For the text-containing cell, return its midpoint in (x, y) coordinate format. 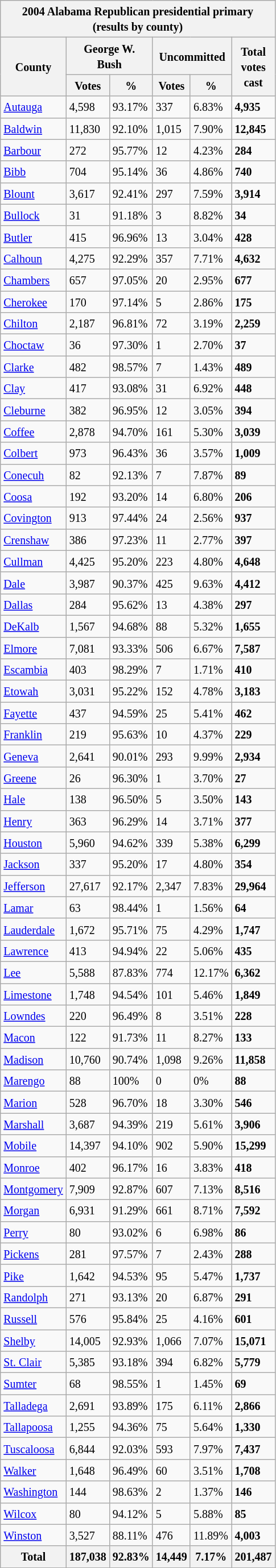
97.57% (131, 1254)
661 (171, 1210)
4.29% (211, 929)
12,845 (253, 128)
6.80% (211, 496)
7.87% (211, 475)
9.99% (211, 756)
489 (253, 367)
85 (253, 1513)
354 (253, 864)
740 (253, 172)
3 (171, 215)
415 (88, 237)
1,015 (171, 128)
7.90% (211, 128)
Clay (33, 388)
902 (171, 1146)
16 (171, 1167)
Talladega (33, 1405)
89 (253, 475)
144 (88, 1492)
98.29% (131, 670)
5.32% (211, 626)
95.62% (131, 604)
6,931 (88, 1210)
435 (253, 951)
Cherokee (33, 302)
Hale (33, 799)
Etowah (33, 691)
6.87% (211, 1297)
92.93% (131, 1340)
22 (171, 951)
8.27% (211, 1038)
6.83% (211, 107)
34 (253, 215)
101 (171, 994)
Marengo (33, 1081)
Colbert (33, 453)
228 (253, 1016)
7.13% (211, 1189)
93.33% (131, 648)
92.17% (131, 886)
Choctaw (33, 345)
94.36% (131, 1427)
1,567 (88, 626)
1,648 (88, 1470)
91.73% (131, 1038)
27,617 (88, 886)
Jefferson (33, 886)
3.04% (211, 237)
100% (131, 1081)
3,039 (253, 432)
377 (253, 821)
7,437 (253, 1449)
973 (88, 453)
Morgan (33, 1210)
Pike (33, 1275)
95.77% (131, 150)
2,641 (88, 756)
Bibb (33, 172)
86 (253, 1232)
94.94% (131, 951)
4,275 (88, 258)
5.06% (211, 951)
7,592 (253, 1210)
Bullock (33, 215)
223 (171, 561)
94.59% (131, 713)
14,397 (88, 1146)
10 (171, 735)
3.57% (211, 453)
Autauga (33, 107)
24 (171, 518)
County (33, 67)
161 (171, 432)
339 (171, 843)
476 (171, 1535)
2.77% (211, 540)
1.43% (211, 367)
506 (171, 648)
Lee (33, 972)
Marshall (33, 1124)
448 (253, 388)
Shelby (33, 1340)
2,878 (88, 432)
Houston (33, 843)
Chambers (33, 280)
Dallas (33, 604)
8 (171, 1016)
146 (253, 1492)
2,691 (88, 1405)
7.83% (211, 886)
2.95% (211, 280)
8.71% (211, 1210)
1,849 (253, 994)
4.78% (211, 691)
94.70% (131, 432)
271 (88, 1297)
482 (88, 367)
93.17% (131, 107)
576 (88, 1318)
Randolph (33, 1297)
37 (253, 345)
288 (253, 1254)
Tallapoosa (33, 1427)
677 (253, 280)
95.14% (131, 172)
0% (211, 1081)
8,516 (253, 1189)
1.71% (211, 670)
14,449 (171, 1557)
4.38% (211, 604)
91.18% (131, 215)
Washington (33, 1492)
281 (88, 1254)
Russell (33, 1318)
6.11% (211, 1405)
Barbour (33, 150)
6,299 (253, 843)
11.89% (211, 1535)
92.13% (131, 475)
7,587 (253, 648)
Greene (33, 778)
6.67% (211, 648)
937 (253, 518)
10,760 (88, 1059)
1,330 (253, 1427)
386 (88, 540)
220 (88, 1016)
4,003 (253, 1535)
92.03% (131, 1449)
97.30% (131, 345)
27 (253, 778)
363 (88, 821)
94.62% (131, 843)
Madison (33, 1059)
92.10% (131, 128)
Lawrence (33, 951)
Pickens (33, 1254)
82 (88, 475)
Montgomery (33, 1189)
Baldwin (33, 128)
206 (253, 496)
Totalvotescast (253, 67)
Limestone (33, 994)
607 (171, 1189)
357 (171, 258)
Winston (33, 1535)
Tuscaloosa (33, 1449)
1.45% (211, 1384)
1,066 (171, 1340)
69 (253, 1384)
72 (171, 323)
2.86% (211, 302)
95.84% (131, 1318)
Covington (33, 518)
94.10% (131, 1146)
14,005 (88, 1340)
657 (88, 280)
913 (88, 518)
Blount (33, 193)
4.23% (211, 150)
Uncommitted (192, 56)
704 (88, 172)
5.61% (211, 1124)
462 (253, 713)
3.50% (211, 799)
St. Clair (33, 1362)
Lowndes (33, 1016)
4,935 (253, 107)
3.19% (211, 323)
2,934 (253, 756)
1,009 (253, 453)
29,964 (253, 886)
425 (171, 583)
272 (88, 150)
5.90% (211, 1146)
91.29% (131, 1210)
DeKalb (33, 626)
93.13% (131, 1297)
5,779 (253, 1362)
1,748 (88, 994)
774 (171, 972)
Crenshaw (33, 540)
4,425 (88, 561)
5.46% (211, 994)
1,672 (88, 929)
1,747 (253, 929)
3,617 (88, 193)
98.44% (131, 907)
4.37% (211, 735)
Butler (33, 237)
1,655 (253, 626)
7.71% (211, 258)
90.74% (131, 1059)
7.07% (211, 1340)
93.20% (131, 496)
437 (88, 713)
96.30% (131, 778)
6.98% (211, 1232)
2.56% (211, 518)
3.05% (211, 410)
7,081 (88, 648)
133 (253, 1038)
96.50% (131, 799)
6,844 (88, 1449)
7.17% (211, 1557)
Fayette (33, 713)
6,362 (253, 972)
93.89% (131, 1405)
Henry (33, 821)
94.54% (131, 994)
Monroe (33, 1167)
3,527 (88, 1535)
1,642 (88, 1275)
1,708 (253, 1470)
1,255 (88, 1427)
98.63% (131, 1492)
96.96% (131, 237)
Walker (33, 1470)
94.68% (131, 626)
1.56% (211, 907)
96.95% (131, 410)
98.57% (131, 367)
4,412 (253, 583)
93.08% (131, 388)
7.97% (211, 1449)
Franklin (33, 735)
2,866 (253, 1405)
Coosa (33, 496)
143 (253, 799)
5,385 (88, 1362)
187,038 (88, 1557)
5.64% (211, 1427)
5,960 (88, 843)
428 (253, 237)
0 (171, 1081)
Elmore (33, 648)
8.82% (211, 215)
3,031 (88, 691)
546 (253, 1102)
George W.Bush (109, 56)
90.37% (131, 583)
293 (171, 756)
4.86% (211, 172)
3,183 (253, 691)
3,987 (88, 583)
382 (88, 410)
170 (88, 302)
92.83% (131, 1557)
97.05% (131, 280)
3.70% (211, 778)
93.02% (131, 1232)
15,299 (253, 1146)
Wilcox (33, 1513)
403 (88, 670)
95 (171, 1275)
95.71% (131, 929)
64 (253, 907)
96.29% (131, 821)
87.83% (131, 972)
Conecuh (33, 475)
138 (88, 799)
5,588 (88, 972)
94.53% (131, 1275)
92.29% (131, 258)
9.63% (211, 583)
2.43% (211, 1254)
1,737 (253, 1275)
417 (88, 388)
593 (171, 1449)
7,909 (88, 1189)
Marion (33, 1102)
92.41% (131, 193)
5.41% (211, 713)
291 (253, 1297)
397 (253, 540)
68 (88, 1384)
418 (253, 1167)
4,632 (253, 258)
5.38% (211, 843)
3,914 (253, 193)
96.81% (131, 323)
1.37% (211, 1492)
Dale (33, 583)
11,830 (88, 128)
152 (171, 691)
96.17% (131, 1167)
98.55% (131, 1384)
4,598 (88, 107)
192 (88, 496)
12.17% (211, 972)
92.87% (131, 1189)
94.39% (131, 1124)
6 (171, 1232)
3.30% (211, 1102)
528 (88, 1102)
3,906 (253, 1124)
Lauderdale (33, 929)
26 (88, 778)
60 (171, 1470)
96.70% (131, 1102)
90.01% (131, 756)
Cullman (33, 561)
Perry (33, 1232)
96.43% (131, 453)
5.30% (211, 432)
601 (253, 1318)
Jackson (33, 864)
2,187 (88, 323)
Mobile (33, 1146)
3.83% (211, 1167)
Macon (33, 1038)
402 (88, 1167)
122 (88, 1038)
1,098 (171, 1059)
7.59% (211, 193)
413 (88, 951)
97.14% (131, 302)
2,259 (253, 323)
17 (171, 864)
Escambia (33, 670)
Sumter (33, 1384)
Calhoun (33, 258)
Lamar (33, 907)
2004 Alabama Republican presidential primary(results by county) (138, 19)
5.47% (211, 1275)
4,648 (253, 561)
Cleburne (33, 410)
Coffee (33, 432)
2,347 (171, 886)
Chilton (33, 323)
63 (88, 907)
15,071 (253, 1340)
9.26% (211, 1059)
Total (33, 1557)
95.22% (131, 691)
2.70% (211, 345)
4.16% (211, 1318)
94.12% (131, 1513)
229 (253, 735)
410 (253, 670)
2 (171, 1492)
Clarke (33, 367)
6.82% (211, 1362)
5.88% (211, 1513)
3,687 (88, 1124)
11,858 (253, 1059)
18 (171, 1102)
201,487 (253, 1557)
93.18% (131, 1362)
88.11% (131, 1535)
97.23% (131, 540)
Geneva (33, 756)
97.44% (131, 518)
95.63% (131, 735)
3.71% (211, 821)
6.92% (211, 388)
